Search for the cell housing the specified text and yield its [X, Y] center coordinate. 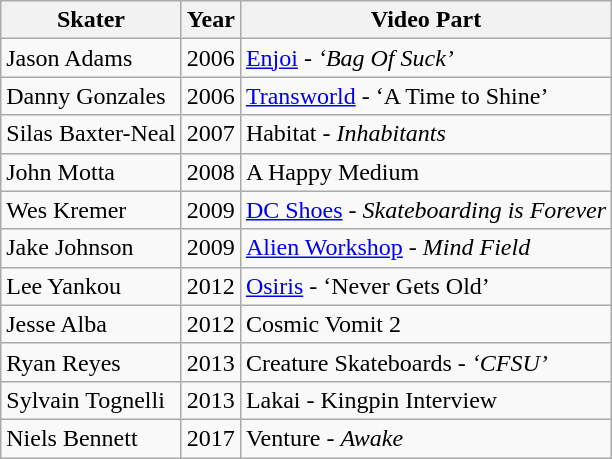
Transworld - ‘A Time to Shine’ [426, 96]
Osiris - ‘Never Gets Old’ [426, 286]
Danny Gonzales [92, 96]
Sylvain Tognelli [92, 400]
2017 [210, 438]
2007 [210, 134]
Silas Baxter-Neal [92, 134]
Wes Kremer [92, 210]
Venture - Awake [426, 438]
Enjoi - ‘Bag Of Suck’ [426, 58]
Niels Bennett [92, 438]
Lee Yankou [92, 286]
John Motta [92, 172]
Habitat - Inhabitants [426, 134]
Year [210, 20]
2008 [210, 172]
Ryan Reyes [92, 362]
DC Shoes - Skateboarding is Forever [426, 210]
Jake Johnson [92, 248]
Lakai - Kingpin Interview [426, 400]
Jesse Alba [92, 324]
A Happy Medium [426, 172]
Jason Adams [92, 58]
Alien Workshop - Mind Field [426, 248]
Cosmic Vomit 2 [426, 324]
Video Part [426, 20]
Skater [92, 20]
Creature Skateboards - ‘CFSU’ [426, 362]
